Output the [X, Y] coordinate of the center of the cell containing the given text.  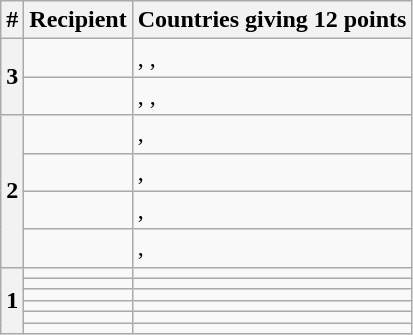
Recipient [78, 20]
3 [12, 77]
1 [12, 300]
# [12, 20]
Countries giving 12 points [272, 20]
2 [12, 191]
